Find where the given text appears and provide that cell's center as [X, Y] coordinate. 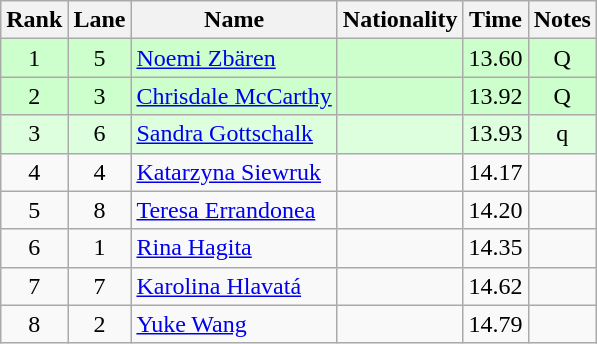
14.62 [496, 286]
13.93 [496, 134]
q [562, 134]
Katarzyna Siewruk [234, 172]
14.17 [496, 172]
Lane [100, 20]
13.60 [496, 58]
Chrisdale McCarthy [234, 96]
Karolina Hlavatá [234, 286]
14.20 [496, 210]
Rina Hagita [234, 248]
Sandra Gottschalk [234, 134]
13.92 [496, 96]
Nationality [400, 20]
Name [234, 20]
Time [496, 20]
Rank [34, 20]
14.79 [496, 324]
Teresa Errandonea [234, 210]
Yuke Wang [234, 324]
Notes [562, 20]
14.35 [496, 248]
Noemi Zbären [234, 58]
